Identify which cell holds the provided text, then report its [x, y] central coordinate. 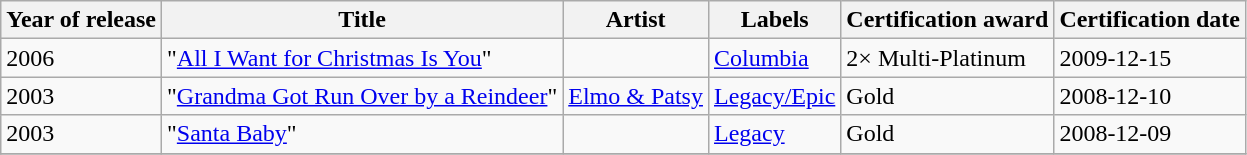
Legacy [774, 134]
Legacy/Epic [774, 96]
Labels [774, 20]
Artist [636, 20]
"Grandma Got Run Over by a Reindeer" [362, 96]
2009-12-15 [1150, 58]
Title [362, 20]
"Santa Baby" [362, 134]
Certification date [1150, 20]
Columbia [774, 58]
Elmo & Patsy [636, 96]
Year of release [82, 20]
"All I Want for Christmas Is You" [362, 58]
Certification award [948, 20]
2008-12-10 [1150, 96]
2008-12-09 [1150, 134]
2× Multi-Platinum [948, 58]
2006 [82, 58]
